Detect which cell encompasses the target text, then output its [X, Y] center coordinate. 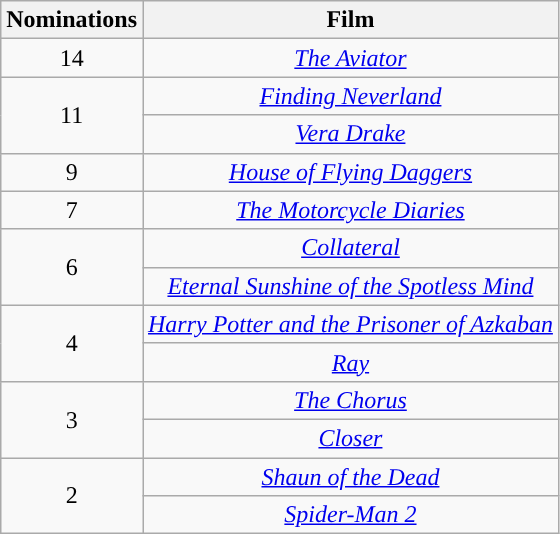
Harry Potter and the Prisoner of Azkaban [350, 324]
Nominations [72, 20]
Spider-Man 2 [350, 515]
Finding Neverland [350, 96]
The Chorus [350, 400]
6 [72, 267]
Collateral [350, 248]
Ray [350, 362]
2 [72, 496]
4 [72, 343]
Vera Drake [350, 134]
The Aviator [350, 58]
14 [72, 58]
9 [72, 172]
Shaun of the Dead [350, 477]
3 [72, 419]
Eternal Sunshine of the Spotless Mind [350, 286]
7 [72, 210]
Closer [350, 438]
The Motorcycle Diaries [350, 210]
Film [350, 20]
House of Flying Daggers [350, 172]
11 [72, 115]
